Search for the cell housing the specified text and yield its [x, y] center coordinate. 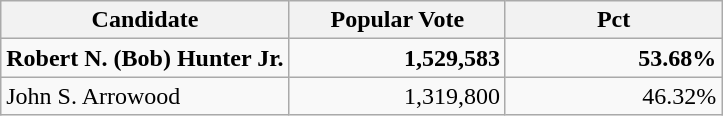
53.68% [613, 58]
John S. Arrowood [145, 96]
Candidate [145, 20]
Pct [613, 20]
46.32% [613, 96]
Robert N. (Bob) Hunter Jr. [145, 58]
Popular Vote [397, 20]
1,319,800 [397, 96]
1,529,583 [397, 58]
